Capture the cell that displays the provided text and extract its [x, y] central coordinate. 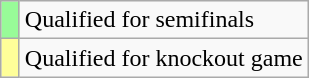
Qualified for semifinals [164, 20]
Qualified for knockout game [164, 58]
